Pinpoint the cell where the given text exists, returning its [x, y] midpoint coordinate. 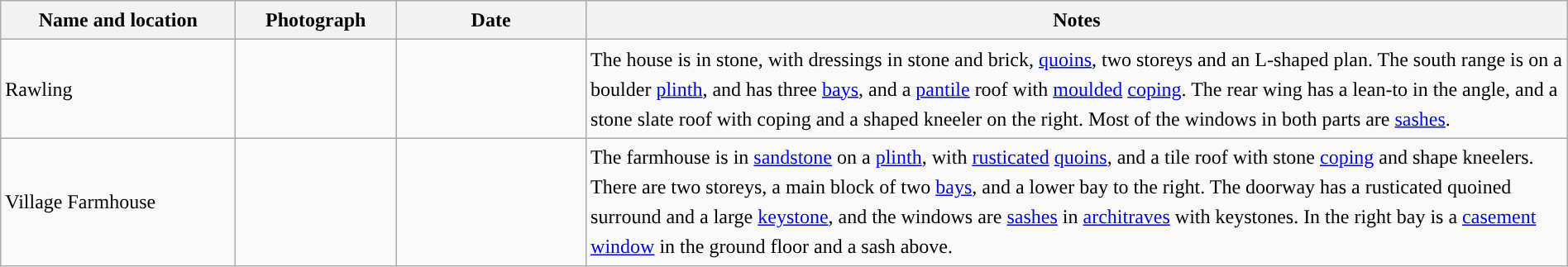
Name and location [118, 20]
Notes [1077, 20]
Photograph [316, 20]
Date [491, 20]
Village Farmhouse [118, 202]
Rawling [118, 89]
